Output the (X, Y) coordinate of the center of the cell containing the given text.  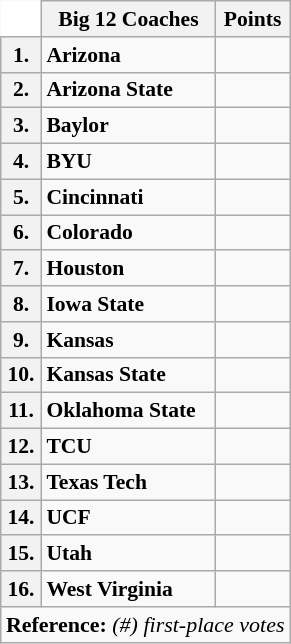
Baylor (128, 126)
BYU (128, 162)
Reference: (#) first-place votes (146, 625)
4. (22, 162)
UCF (128, 518)
Cincinnati (128, 197)
Utah (128, 554)
10. (22, 375)
Iowa State (128, 304)
13. (22, 482)
12. (22, 447)
2. (22, 90)
9. (22, 340)
16. (22, 589)
Kansas State (128, 375)
Arizona (128, 55)
11. (22, 411)
Colorado (128, 233)
3. (22, 126)
Houston (128, 269)
8. (22, 304)
6. (22, 233)
14. (22, 518)
Oklahoma State (128, 411)
Texas Tech (128, 482)
15. (22, 554)
Points (253, 19)
Arizona State (128, 90)
7. (22, 269)
Kansas (128, 340)
West Virginia (128, 589)
5. (22, 197)
1. (22, 55)
TCU (128, 447)
Big 12 Coaches (128, 19)
